Scan for the cell matching the given text and deliver its [X, Y] coordinate at center. 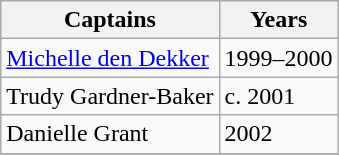
c. 2001 [278, 96]
1999–2000 [278, 58]
2002 [278, 134]
Years [278, 20]
Michelle den Dekker [110, 58]
Trudy Gardner-Baker [110, 96]
Captains [110, 20]
Danielle Grant [110, 134]
